Provide the (X, Y) coordinate of the cell's center where the given text is located.  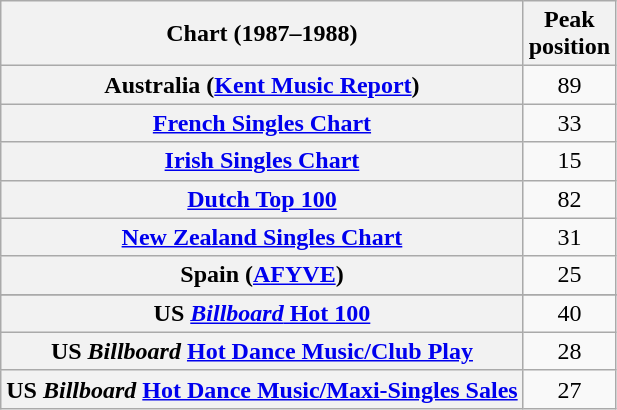
27 (569, 389)
28 (569, 351)
New Zealand Singles Chart (262, 237)
Irish Singles Chart (262, 161)
US Billboard Hot Dance Music/Club Play (262, 351)
40 (569, 313)
Australia (Kent Music Report) (262, 85)
Peakposition (569, 34)
Chart (1987–1988) (262, 34)
Spain (AFYVE) (262, 275)
US Billboard Hot 100 (262, 313)
33 (569, 123)
25 (569, 275)
82 (569, 199)
French Singles Chart (262, 123)
15 (569, 161)
Dutch Top 100 (262, 199)
31 (569, 237)
89 (569, 85)
US Billboard Hot Dance Music/Maxi-Singles Sales (262, 389)
